Locate the cell with the specified text and output its [X, Y] center coordinate. 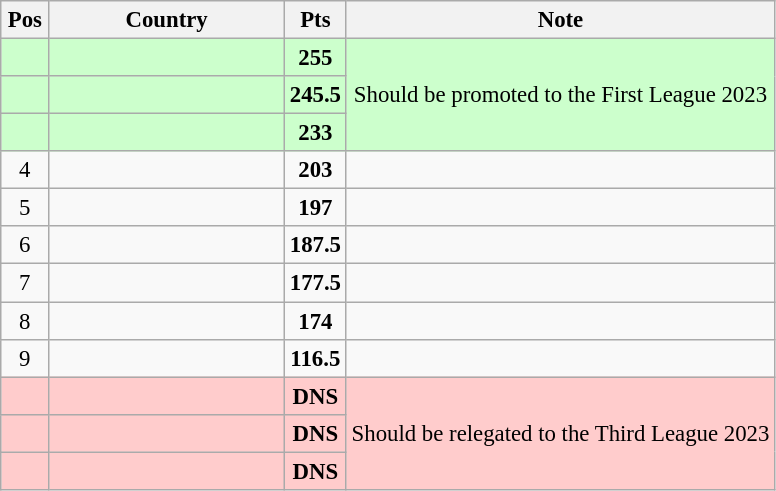
5 [25, 208]
177.5 [315, 283]
4 [25, 170]
255 [315, 58]
116.5 [315, 358]
Pts [315, 20]
Note [560, 20]
197 [315, 208]
Should be promoted to the First League 2023 [560, 96]
233 [315, 133]
Pos [25, 20]
245.5 [315, 95]
9 [25, 358]
Country [167, 20]
187.5 [315, 245]
Should be relegated to the Third League 2023 [560, 434]
7 [25, 283]
203 [315, 170]
6 [25, 245]
174 [315, 321]
8 [25, 321]
